Locate the cell with the specified text and output its [X, Y] center coordinate. 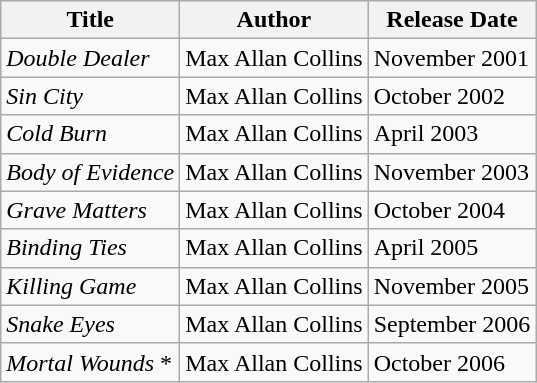
September 2006 [452, 324]
Sin City [90, 96]
Cold Burn [90, 134]
Double Dealer [90, 58]
Mortal Wounds * [90, 362]
November 2001 [452, 58]
April 2003 [452, 134]
Release Date [452, 20]
Author [274, 20]
Binding Ties [90, 248]
Title [90, 20]
Snake Eyes [90, 324]
April 2005 [452, 248]
Grave Matters [90, 210]
November 2003 [452, 172]
Body of Evidence [90, 172]
Killing Game [90, 286]
October 2002 [452, 96]
November 2005 [452, 286]
October 2006 [452, 362]
October 2004 [452, 210]
